Output the (X, Y) coordinate of the center of the cell containing the given text.  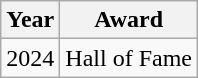
Award (129, 20)
2024 (30, 58)
Hall of Fame (129, 58)
Year (30, 20)
